Find where the given text appears and provide that cell's center as [x, y] coordinate. 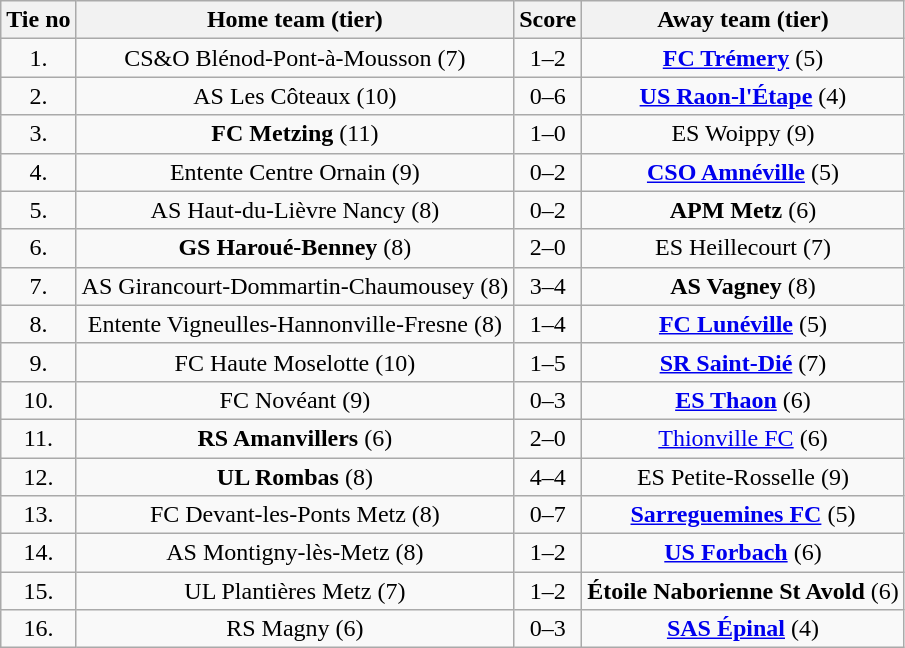
SR Saint-Dié (7) [744, 362]
1–4 [548, 324]
3. [38, 134]
US Raon-l'Étape (4) [744, 96]
16. [38, 629]
CS&O Blénod-Pont-à-Mousson (7) [295, 58]
6. [38, 248]
AS Haut-du-Lièvre Nancy (8) [295, 210]
ES Petite-Rosselle (9) [744, 477]
13. [38, 515]
Entente Vigneulles-Hannonville-Fresne (8) [295, 324]
4. [38, 172]
FC Devant-les-Ponts Metz (8) [295, 515]
RS Magny (6) [295, 629]
GS Haroué-Benney (8) [295, 248]
FC Novéant (9) [295, 400]
8. [38, 324]
RS Amanvillers (6) [295, 438]
0–6 [548, 96]
7. [38, 286]
3–4 [548, 286]
11. [38, 438]
ES Heillecourt (7) [744, 248]
AS Montigny-lès-Metz (8) [295, 553]
Tie no [38, 20]
15. [38, 591]
UL Plantières Metz (7) [295, 591]
ES Thaon (6) [744, 400]
Étoile Naborienne St Avold (6) [744, 591]
5. [38, 210]
US Forbach (6) [744, 553]
0–7 [548, 515]
4–4 [548, 477]
Away team (tier) [744, 20]
9. [38, 362]
AS Les Côteaux (10) [295, 96]
2. [38, 96]
Score [548, 20]
AS Vagney (8) [744, 286]
1–0 [548, 134]
Thionville FC (6) [744, 438]
FC Metzing (11) [295, 134]
SAS Épinal (4) [744, 629]
CSO Amnéville (5) [744, 172]
ES Woippy (9) [744, 134]
APM Metz (6) [744, 210]
10. [38, 400]
UL Rombas (8) [295, 477]
12. [38, 477]
Home team (tier) [295, 20]
AS Girancourt-Dommartin-Chaumousey (8) [295, 286]
1. [38, 58]
1–5 [548, 362]
Sarreguemines FC (5) [744, 515]
14. [38, 553]
FC Lunéville (5) [744, 324]
FC Haute Moselotte (10) [295, 362]
FC Trémery (5) [744, 58]
Entente Centre Ornain (9) [295, 172]
